Capture the cell that displays the provided text and extract its (x, y) central coordinate. 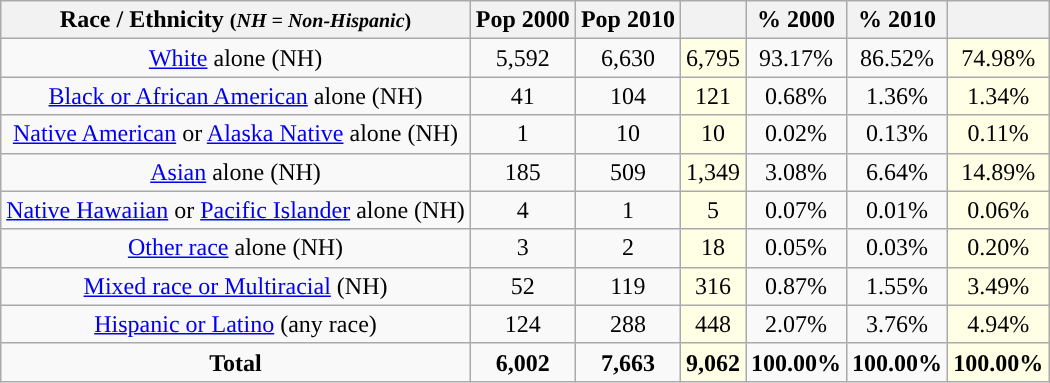
7,663 (628, 362)
Race / Ethnicity (NH = Non-Hispanic) (236, 20)
86.52% (898, 58)
4.94% (998, 324)
14.89% (998, 172)
6,630 (628, 58)
124 (522, 324)
0.20% (998, 248)
0.11% (998, 134)
3.49% (998, 286)
1,349 (712, 172)
3.08% (796, 172)
6,795 (712, 58)
0.87% (796, 286)
0.05% (796, 248)
0.13% (898, 134)
Other race alone (NH) (236, 248)
Total (236, 362)
4 (522, 210)
% 2000 (796, 20)
93.17% (796, 58)
0.03% (898, 248)
Pop 2000 (522, 20)
509 (628, 172)
41 (522, 96)
6,002 (522, 362)
119 (628, 286)
0.06% (998, 210)
0.68% (796, 96)
1.36% (898, 96)
5,592 (522, 58)
% 2010 (898, 20)
18 (712, 248)
Black or African American alone (NH) (236, 96)
Pop 2010 (628, 20)
1.34% (998, 96)
9,062 (712, 362)
5 (712, 210)
121 (712, 96)
White alone (NH) (236, 58)
6.64% (898, 172)
2.07% (796, 324)
1.55% (898, 286)
0.01% (898, 210)
Asian alone (NH) (236, 172)
288 (628, 324)
104 (628, 96)
52 (522, 286)
74.98% (998, 58)
0.02% (796, 134)
Native Hawaiian or Pacific Islander alone (NH) (236, 210)
3.76% (898, 324)
448 (712, 324)
3 (522, 248)
0.07% (796, 210)
Hispanic or Latino (any race) (236, 324)
Mixed race or Multiracial (NH) (236, 286)
Native American or Alaska Native alone (NH) (236, 134)
316 (712, 286)
185 (522, 172)
2 (628, 248)
